Pinpoint the cell where the given text exists, returning its (x, y) midpoint coordinate. 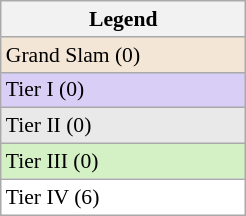
Grand Slam (0) (124, 55)
Tier II (0) (124, 126)
Legend (124, 19)
Tier III (0) (124, 162)
Tier IV (6) (124, 197)
Tier I (0) (124, 90)
